Identify which cell holds the provided text, then report its (X, Y) central coordinate. 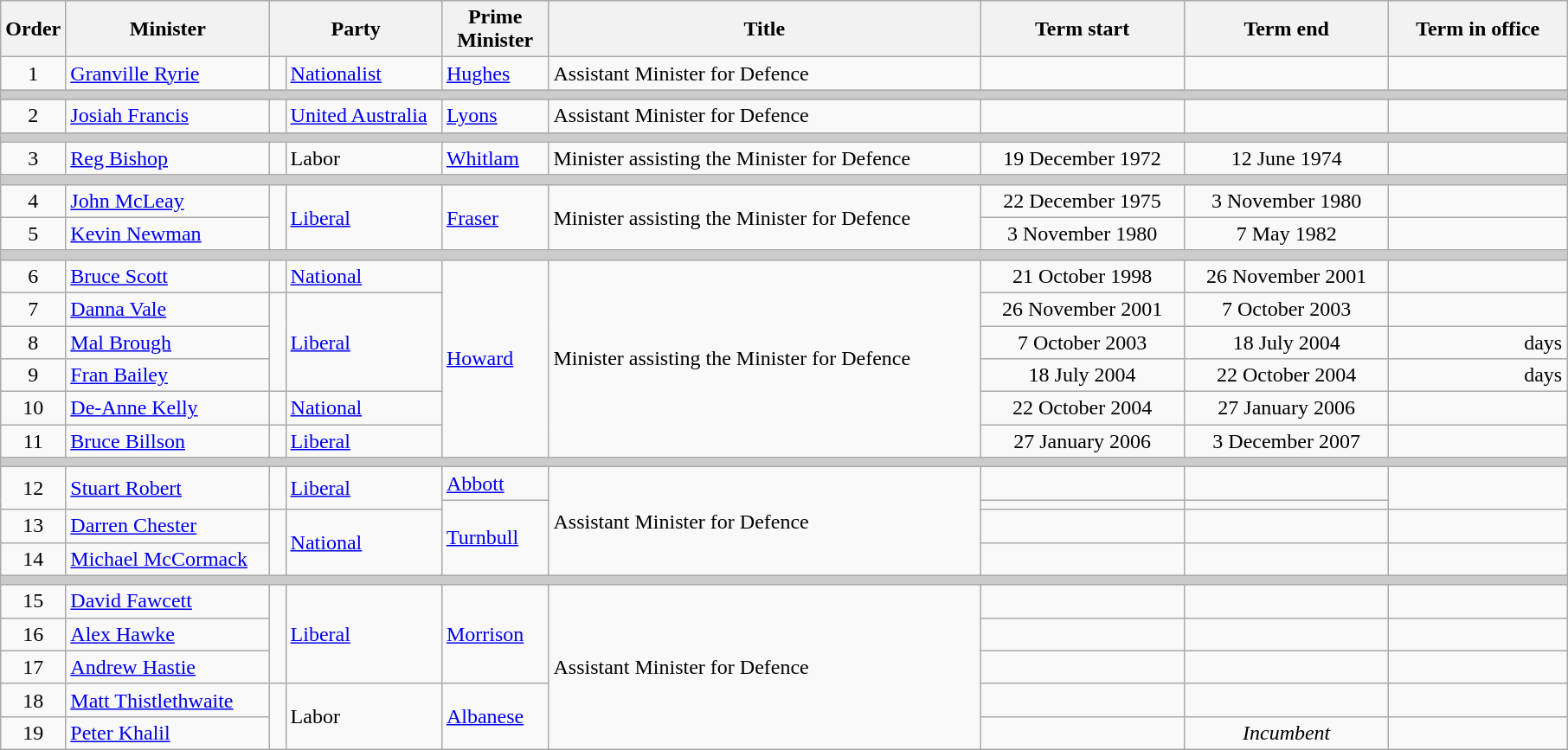
17 (33, 667)
Peter Khalil (168, 733)
Whitlam (495, 158)
19 December 1972 (1083, 158)
15 (33, 601)
Term start (1083, 29)
Term end (1287, 29)
7 (33, 309)
3 December 2007 (1287, 441)
8 (33, 342)
Josiah Francis (168, 116)
Albanese (495, 716)
Darren Chester (168, 526)
Stuart Robert (168, 488)
Michael McCormack (168, 559)
Term in office (1478, 29)
3 (33, 158)
De-Anne Kelly (168, 408)
Danna Vale (168, 309)
18 (33, 700)
21 October 1998 (1083, 276)
Fraser (495, 217)
4 (33, 201)
Party (357, 29)
Morrison (495, 634)
Nationalist (363, 74)
David Fawcett (168, 601)
Howard (495, 358)
13 (33, 526)
John McLeay (168, 201)
Hughes (495, 74)
10 (33, 408)
Reg Bishop (168, 158)
1 (33, 74)
22 December 1975 (1083, 201)
7 May 1982 (1287, 234)
Turnbull (495, 538)
Order (33, 29)
Andrew Hastie (168, 667)
Alex Hawke (168, 634)
5 (33, 234)
Bruce Billson (168, 441)
Title (765, 29)
Incumbent (1287, 733)
14 (33, 559)
11 (33, 441)
Fran Bailey (168, 375)
Matt Thistlethwaite (168, 700)
Mal Brough (168, 342)
2 (33, 116)
6 (33, 276)
Minister (168, 29)
Bruce Scott (168, 276)
Prime Minister (495, 29)
Granville Ryrie (168, 74)
16 (33, 634)
19 (33, 733)
12 June 1974 (1287, 158)
12 (33, 488)
Lyons (495, 116)
Kevin Newman (168, 234)
United Australia (363, 116)
Abbott (495, 484)
9 (33, 375)
